Search for the cell housing the specified text and yield its (X, Y) center coordinate. 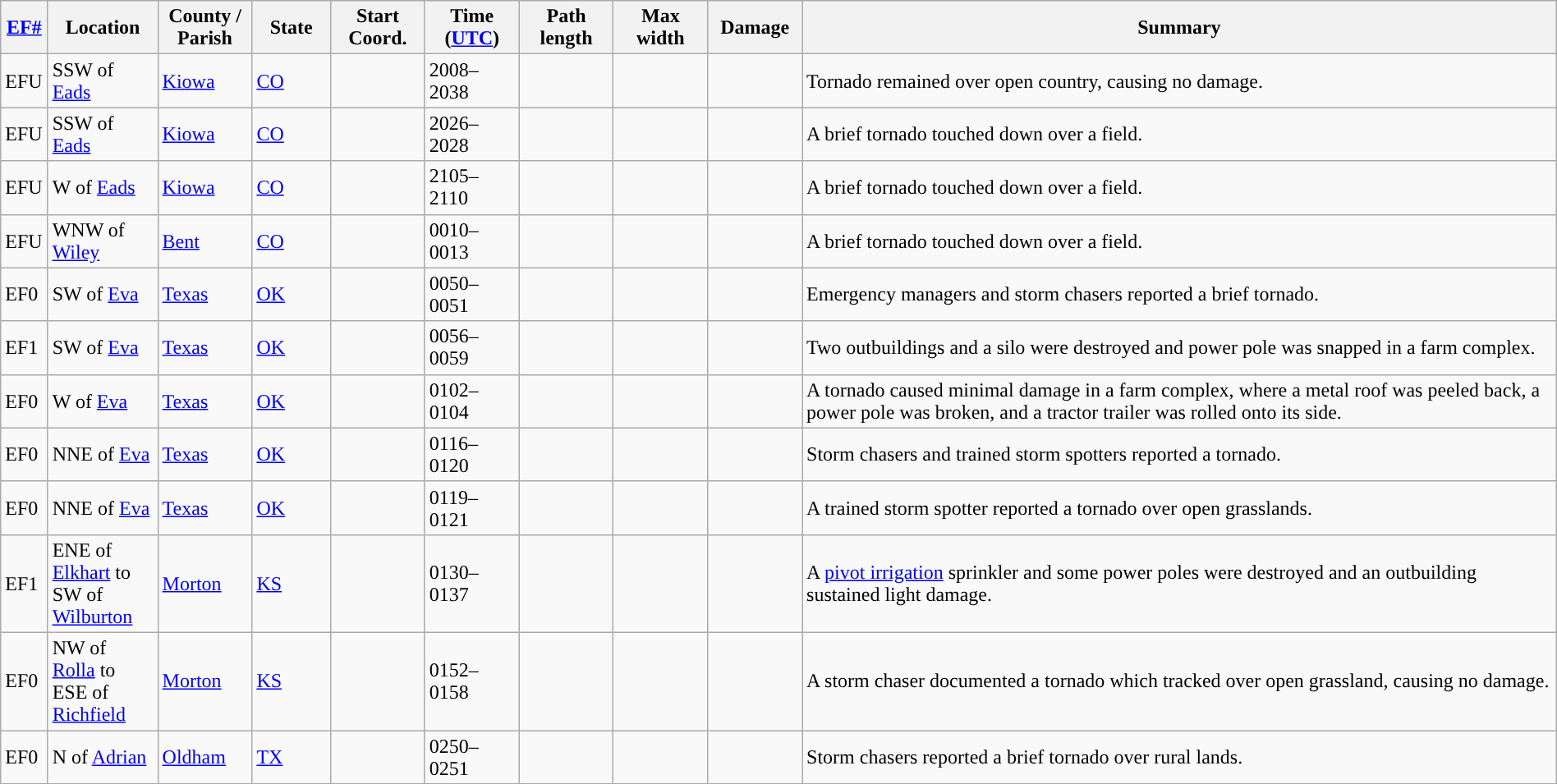
Two outbuildings and a silo were destroyed and power pole was snapped in a farm complex. (1179, 348)
0119–0121 (471, 507)
Location (103, 28)
TX (292, 757)
2026–2028 (471, 135)
Start Coord. (378, 28)
0152–0158 (471, 681)
0116–0120 (471, 455)
W of Eads (103, 187)
0102–0104 (471, 401)
0130–0137 (471, 583)
Tornado remained over open country, causing no damage. (1179, 80)
A trained storm spotter reported a tornado over open grasslands. (1179, 507)
NW of Rolla to ESE of Richfield (103, 681)
Emergency managers and storm chasers reported a brief tornado. (1179, 294)
ENE of Elkhart to SW of Wilburton (103, 583)
N of Adrian (103, 757)
A pivot irrigation sprinkler and some power poles were destroyed and an outbuilding sustained light damage. (1179, 583)
A storm chaser documented a tornado which tracked over open grassland, causing no damage. (1179, 681)
2105–2110 (471, 187)
Damage (756, 28)
0010–0013 (471, 241)
Time (UTC) (471, 28)
W of Eva (103, 401)
County / Parish (205, 28)
Storm chasers and trained storm spotters reported a tornado. (1179, 455)
Path length (567, 28)
WNW of Wiley (103, 241)
EF# (25, 28)
Oldham (205, 757)
0250–0251 (471, 757)
0050–0051 (471, 294)
2008–2038 (471, 80)
Max width (660, 28)
Summary (1179, 28)
State (292, 28)
0056–0059 (471, 348)
Bent (205, 241)
Storm chasers reported a brief tornado over rural lands. (1179, 757)
